Locate the cell with the specified text and output its (X, Y) center coordinate. 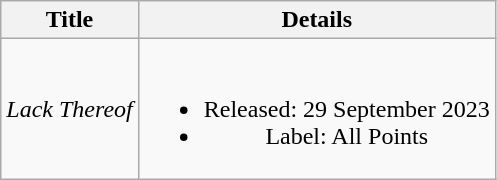
Lack Thereof (70, 109)
Title (70, 20)
Details (316, 20)
Released: 29 September 2023Label: All Points (316, 109)
